Capture the cell that displays the provided text and extract its [x, y] central coordinate. 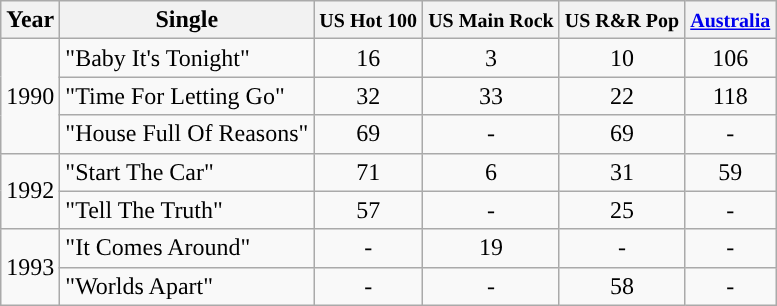
Year [30, 20]
"Start The Car" [187, 172]
1993 [30, 267]
32 [368, 96]
118 [730, 96]
1990 [30, 96]
10 [622, 58]
"Baby It's Tonight" [187, 58]
16 [368, 58]
1992 [30, 191]
106 [730, 58]
Australia [730, 20]
33 [492, 96]
22 [622, 96]
"House Full Of Reasons" [187, 134]
31 [622, 172]
3 [492, 58]
"Time For Letting Go" [187, 96]
US R&R Pop [622, 20]
25 [622, 210]
"It Comes Around" [187, 248]
US Main Rock [492, 20]
US Hot 100 [368, 20]
57 [368, 210]
71 [368, 172]
"Worlds Apart" [187, 286]
58 [622, 286]
59 [730, 172]
Single [187, 20]
"Tell The Truth" [187, 210]
19 [492, 248]
6 [492, 172]
